Identify which cell holds the provided text, then report its (X, Y) central coordinate. 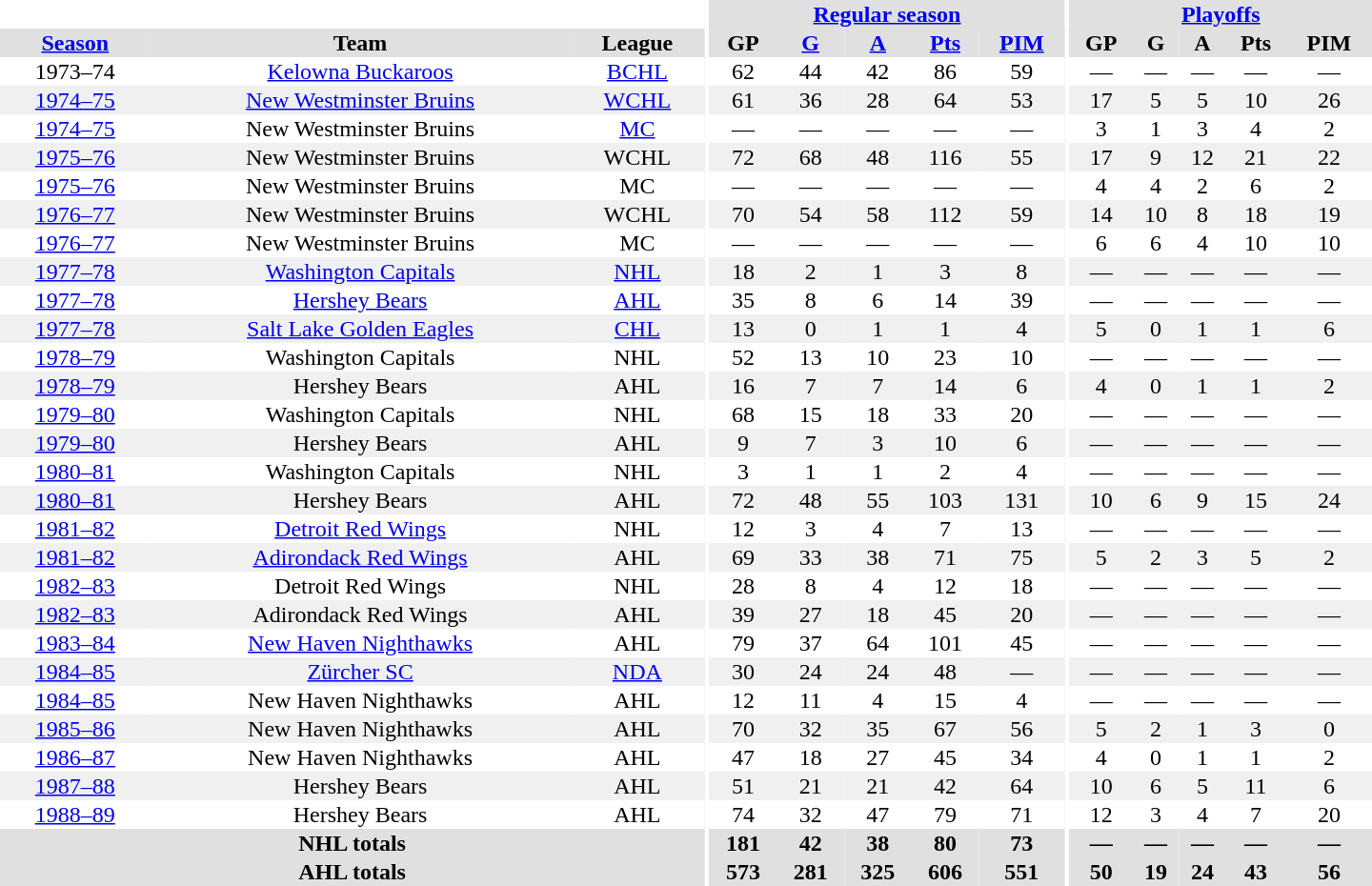
551 (1021, 872)
58 (878, 214)
69 (743, 557)
23 (945, 357)
Kelowna Buckaroos (360, 71)
30 (743, 672)
Season (75, 43)
Playoffs (1221, 14)
1987–88 (75, 786)
75 (1021, 557)
54 (810, 214)
22 (1329, 157)
34 (1021, 757)
26 (1329, 100)
1983–84 (75, 643)
League (636, 43)
BCHL (636, 71)
51 (743, 786)
16 (743, 386)
573 (743, 872)
52 (743, 357)
116 (945, 157)
NDA (636, 672)
Regular season (888, 14)
Salt Lake Golden Eagles (360, 329)
103 (945, 500)
61 (743, 100)
44 (810, 71)
73 (1021, 843)
131 (1021, 500)
53 (1021, 100)
101 (945, 643)
281 (810, 872)
Team (360, 43)
AHL totals (353, 872)
86 (945, 71)
80 (945, 843)
Zürcher SC (360, 672)
1985–86 (75, 729)
50 (1101, 872)
43 (1256, 872)
606 (945, 872)
325 (878, 872)
1973–74 (75, 71)
1986–87 (75, 757)
67 (945, 729)
36 (810, 100)
1988–89 (75, 815)
112 (945, 214)
NHL totals (353, 843)
181 (743, 843)
37 (810, 643)
62 (743, 71)
CHL (636, 329)
74 (743, 815)
